Search for the cell housing the specified text and yield its (X, Y) center coordinate. 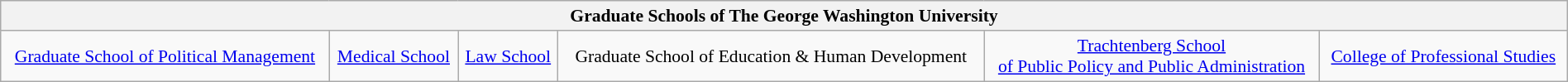
College of Professional Studies (1443, 56)
Trachtenberg Schoolof Public Policy and Public Administration (1152, 56)
Graduate School of Education & Human Development (771, 56)
Medical School (394, 56)
Graduate Schools of The George Washington University (784, 16)
Graduate School of Political Management (165, 56)
Law School (508, 56)
